Locate the cell with the specified text and output its (x, y) center coordinate. 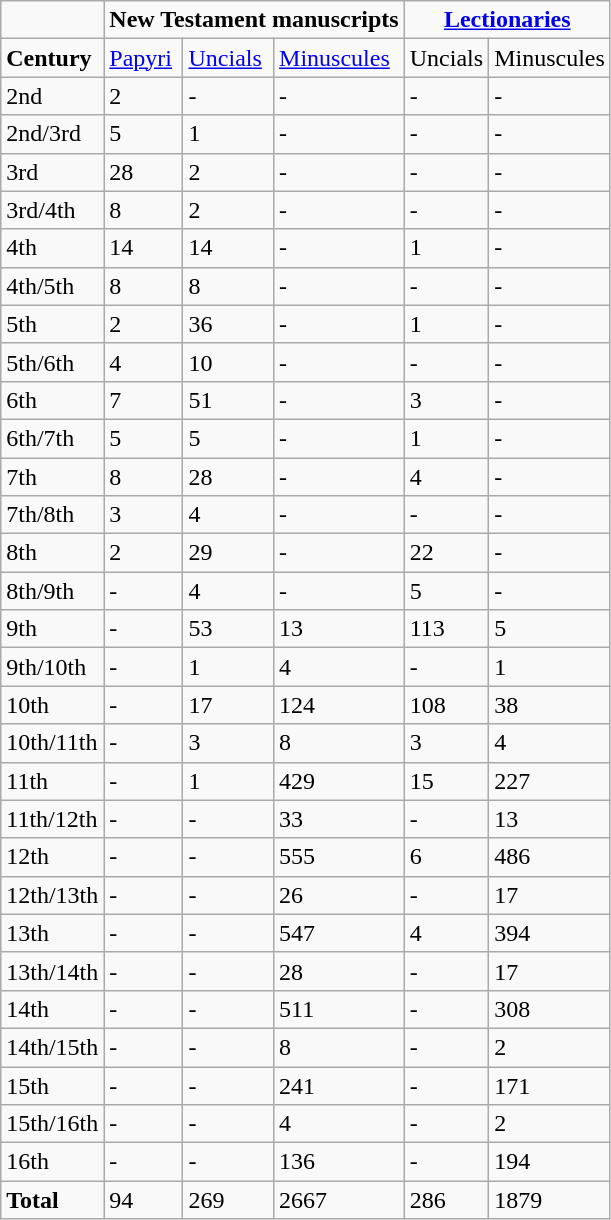
194 (550, 1162)
10th (52, 705)
5th/6th (52, 362)
36 (228, 324)
13th (52, 933)
26 (340, 895)
1879 (550, 1200)
7th (52, 477)
22 (446, 553)
547 (340, 933)
8th (52, 553)
6th (52, 400)
269 (228, 1200)
7th/8th (52, 515)
124 (340, 705)
286 (446, 1200)
13th/14th (52, 971)
8th/9th (52, 591)
6th/7th (52, 438)
38 (550, 705)
9th/10th (52, 667)
10th/11th (52, 743)
429 (340, 781)
5th (52, 324)
3rd/4th (52, 210)
16th (52, 1162)
33 (340, 819)
4th/5th (52, 286)
2nd/3rd (52, 134)
Century (52, 58)
241 (340, 1085)
29 (228, 553)
555 (340, 857)
3rd (52, 172)
7 (144, 400)
12th/13th (52, 895)
108 (446, 705)
Papyri (144, 58)
2667 (340, 1200)
15th/16th (52, 1124)
394 (550, 933)
171 (550, 1085)
10 (228, 362)
486 (550, 857)
2nd (52, 96)
15th (52, 1085)
53 (228, 629)
308 (550, 1009)
12th (52, 857)
Total (52, 1200)
51 (228, 400)
11th (52, 781)
New Testament manuscripts (254, 20)
15 (446, 781)
6 (446, 857)
14th (52, 1009)
11th/12th (52, 819)
Lectionaries (507, 20)
227 (550, 781)
94 (144, 1200)
14th/15th (52, 1047)
113 (446, 629)
9th (52, 629)
136 (340, 1162)
511 (340, 1009)
4th (52, 248)
